Identify which cell holds the provided text, then report its [x, y] central coordinate. 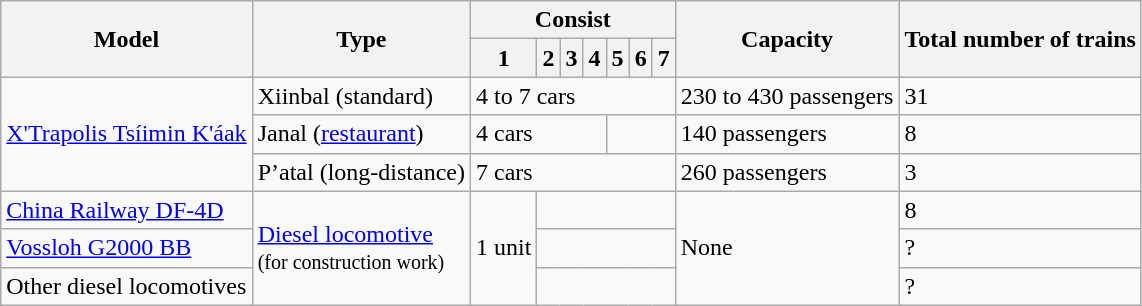
Other diesel locomotives [126, 286]
260 passengers [787, 172]
None [787, 248]
Model [126, 39]
4 to 7 cars [572, 96]
Janal (restaurant) [361, 134]
Vossloh G2000 BB [126, 248]
4 [594, 58]
2 [548, 58]
140 passengers [787, 134]
5 [618, 58]
7 cars [572, 172]
1 [503, 58]
P’atal (long-distance) [361, 172]
Consist [572, 20]
Capacity [787, 39]
7 [664, 58]
Type [361, 39]
4 cars [538, 134]
Diesel locomotive (for construction work) [361, 248]
6 [640, 58]
Total number of trains [1020, 39]
1 unit [503, 248]
China Railway DF-4D [126, 210]
31 [1020, 96]
Xiinbal (standard) [361, 96]
X'Trapolis Tsíimin K'áak [126, 134]
230 to 430 passengers [787, 96]
